Identify which cell holds the provided text, then report its [X, Y] central coordinate. 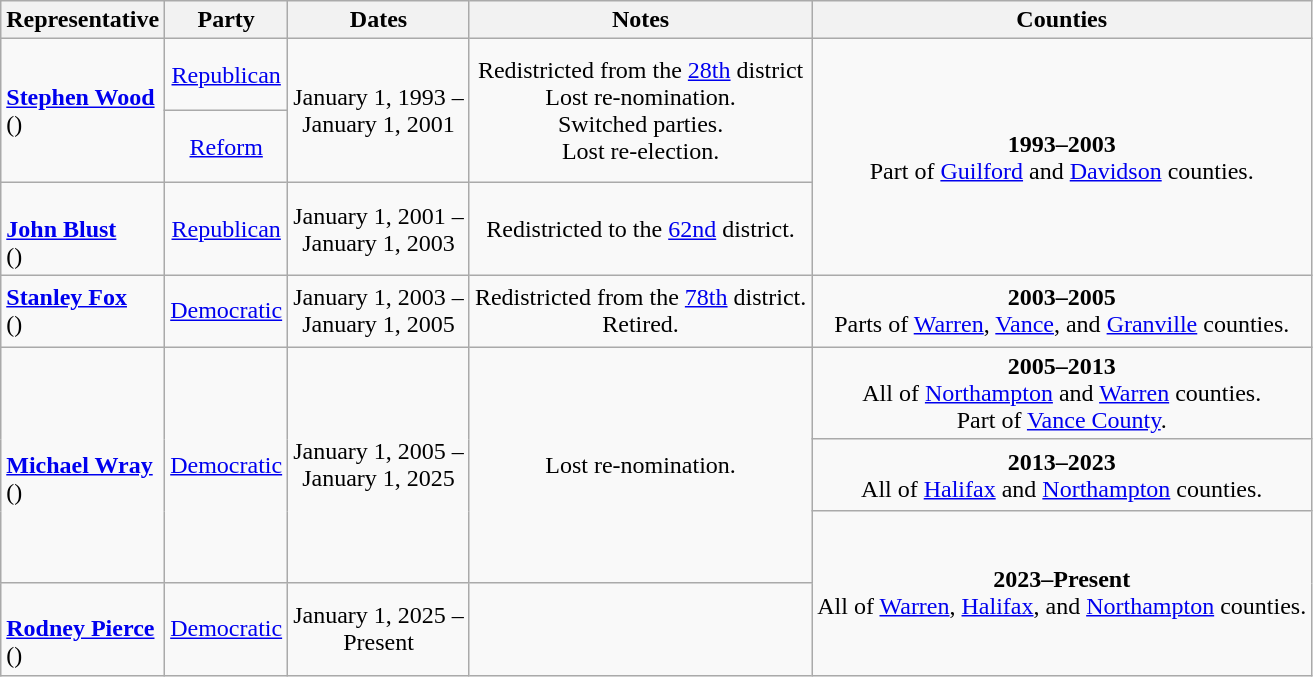
2013–2023 All of Halifax and Northampton counties. [1062, 475]
Lost re-nomination. [640, 465]
Party [226, 20]
1993–2003 Part of Guilford and Davidson counties. [1062, 157]
John Blust() [83, 229]
Representative [83, 20]
January 1, 2001 – January 1, 2003 [379, 229]
2023–Present All of Warren, Halifax, and Northampton counties. [1062, 593]
January 1, 2005 – January 1, 2025 [379, 465]
Michael Wray() [83, 465]
Notes [640, 20]
January 1, 2025 – Present [379, 629]
Reform [226, 147]
Redistricted from the 78th district. Retired. [640, 311]
Dates [379, 20]
Redistricted to the 62nd district. [640, 229]
2003–2005 Parts of Warren, Vance, and Granville counties. [1062, 311]
January 1, 1993 – January 1, 2001 [379, 111]
Stephen Wood() [83, 111]
Redistricted from the 28th district Lost re-nomination. Switched parties. Lost re-election. [640, 111]
Rodney Pierce() [83, 629]
Counties [1062, 20]
January 1, 2003 – January 1, 2005 [379, 311]
2005–2013 All of Northampton and Warren counties. Part of Vance County. [1062, 393]
Stanley Fox() [83, 311]
